Find where the given text appears and provide that cell's center as [x, y] coordinate. 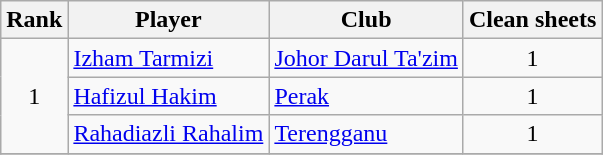
Clean sheets [532, 20]
Terengganu [366, 134]
Johor Darul Ta'zim [366, 58]
Rank [34, 20]
Rahadiazli Rahalim [168, 134]
Club [366, 20]
Hafizul Hakim [168, 96]
Player [168, 20]
Izham Tarmizi [168, 58]
Perak [366, 96]
